Provide the [X, Y] coordinate of the cell's center where the given text is located.  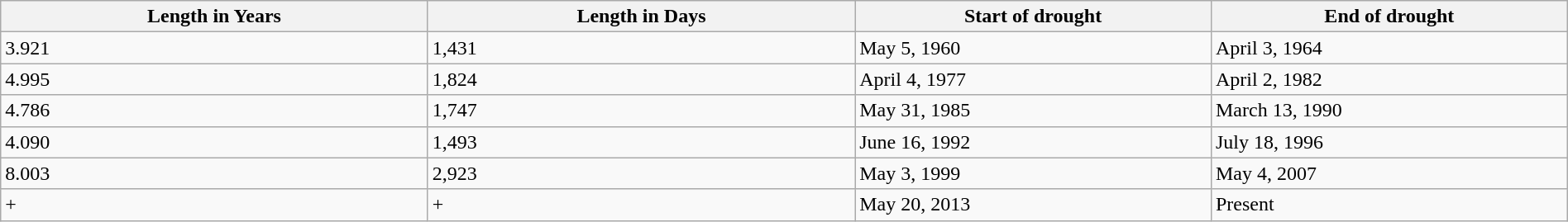
1,824 [641, 79]
3.921 [214, 48]
May 31, 1985 [1034, 111]
Length in Days [641, 17]
July 18, 1996 [1389, 142]
8.003 [214, 173]
Start of drought [1034, 17]
4.786 [214, 111]
Length in Years [214, 17]
1,493 [641, 142]
4.995 [214, 79]
1,431 [641, 48]
End of drought [1389, 17]
1,747 [641, 111]
2,923 [641, 173]
Present [1389, 205]
March 13, 1990 [1389, 111]
May 4, 2007 [1389, 173]
April 2, 1982 [1389, 79]
June 16, 1992 [1034, 142]
May 3, 1999 [1034, 173]
May 5, 1960 [1034, 48]
4.090 [214, 142]
May 20, 2013 [1034, 205]
April 4, 1977 [1034, 79]
April 3, 1964 [1389, 48]
